Output the [X, Y] coordinate of the center of the cell containing the given text.  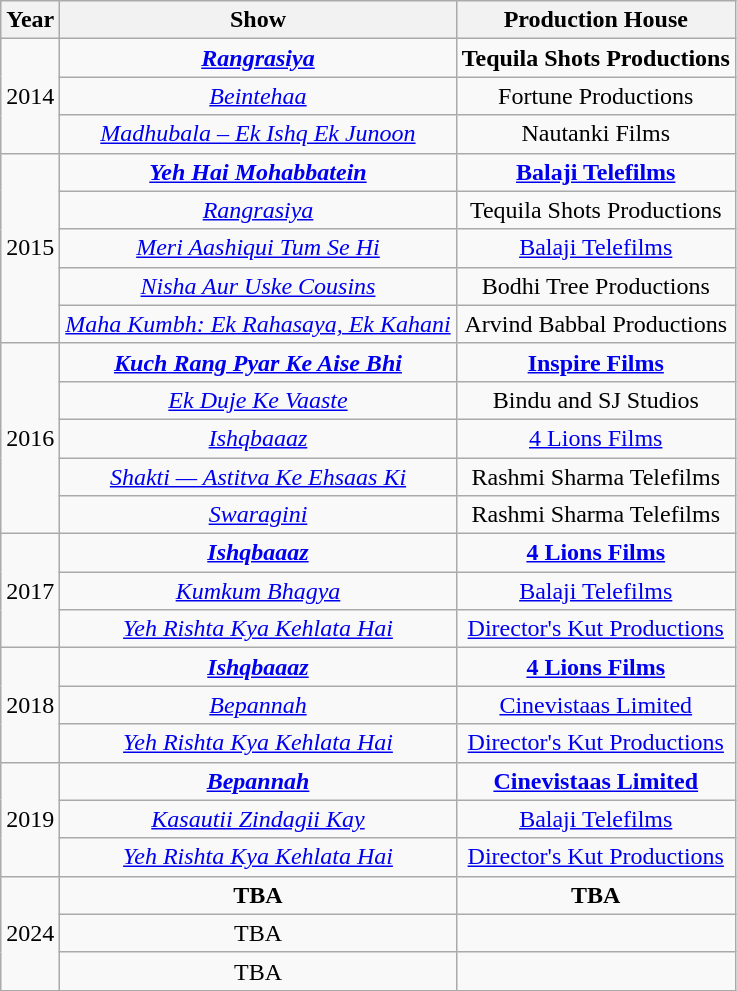
Meri Aashiqui Tum Se Hi [258, 248]
Fortune Productions [596, 96]
Inspire Films [596, 362]
Nautanki Films [596, 134]
2017 [30, 591]
Bindu and SJ Studios [596, 400]
2019 [30, 819]
Ek Duje Ke Vaaste [258, 400]
2016 [30, 438]
Production House [596, 20]
Kuch Rang Pyar Ke Aise Bhi [258, 362]
Arvind Babbal Productions [596, 324]
Beintehaa [258, 96]
Shakti — Astitva Ke Ehsaas Ki [258, 477]
Show [258, 20]
Nisha Aur Uske Cousins [258, 286]
Kumkum Bhagya [258, 591]
Madhubala – Ek Ishq Ek Junoon [258, 134]
Bodhi Tree Productions [596, 286]
2014 [30, 96]
Yeh Hai Mohabbatein [258, 172]
2024 [30, 933]
2018 [30, 705]
Swaragini [258, 515]
Maha Kumbh: Ek Rahasaya, Ek Kahani [258, 324]
Year [30, 20]
Kasautii Zindagii Kay [258, 819]
2015 [30, 248]
